For the text-containing cell, return its midpoint in (x, y) coordinate format. 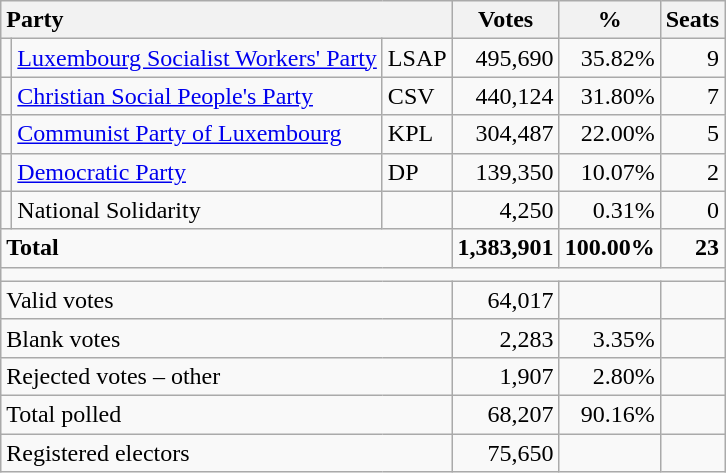
1,907 (506, 376)
68,207 (506, 414)
0.31% (610, 210)
CSV (417, 96)
100.00% (610, 248)
% (610, 20)
Party (226, 20)
Luxembourg Socialist Workers' Party (198, 58)
LSAP (417, 58)
75,650 (506, 453)
90.16% (610, 414)
23 (692, 248)
440,124 (506, 96)
2 (692, 172)
Total polled (226, 414)
31.80% (610, 96)
7 (692, 96)
Christian Social People's Party (198, 96)
495,690 (506, 58)
22.00% (610, 134)
35.82% (610, 58)
Registered electors (226, 453)
10.07% (610, 172)
139,350 (506, 172)
1,383,901 (506, 248)
National Solidarity (198, 210)
3.35% (610, 338)
9 (692, 58)
Votes (506, 20)
64,017 (506, 300)
KPL (417, 134)
Communist Party of Luxembourg (198, 134)
Democratic Party (198, 172)
Total (226, 248)
Blank votes (226, 338)
2,283 (506, 338)
Rejected votes – other (226, 376)
DP (417, 172)
304,487 (506, 134)
4,250 (506, 210)
2.80% (610, 376)
Seats (692, 20)
0 (692, 210)
Valid votes (226, 300)
5 (692, 134)
